Return the (X, Y) coordinate for the center point of the cell that contains the specified text.  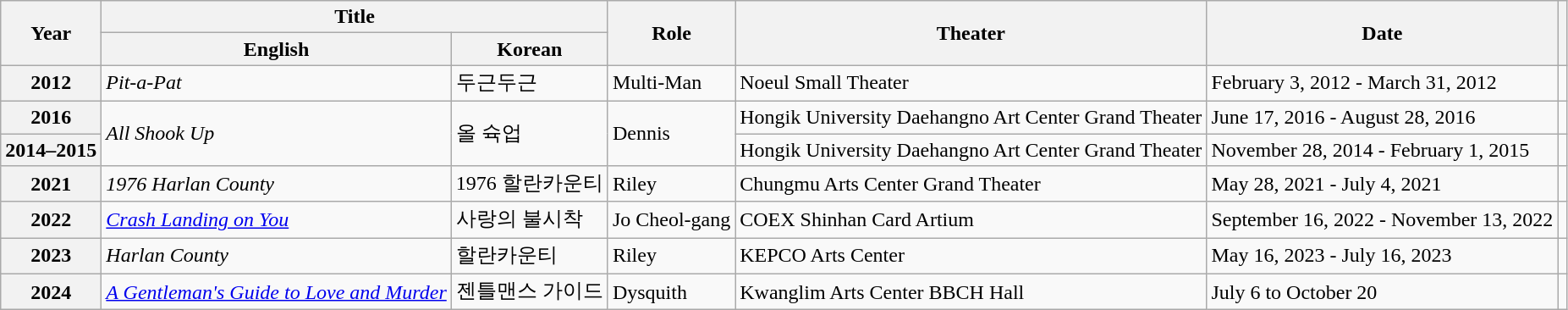
사랑의 불시착 (530, 220)
젠틀맨스 가이드 (530, 291)
2014–2015 (51, 150)
Harlan County (276, 256)
2021 (51, 185)
June 17, 2016 - August 28, 2016 (1383, 117)
Role (671, 33)
May 28, 2021 - July 4, 2021 (1383, 185)
Kwanglim Arts Center BBCH Hall (971, 291)
English (276, 49)
November 28, 2014 - February 1, 2015 (1383, 150)
COEX Shinhan Card Artium (971, 220)
Pit-a-Pat (276, 83)
Title (355, 17)
Noeul Small Theater (971, 83)
2023 (51, 256)
2016 (51, 117)
A Gentleman's Guide to Love and Murder (276, 291)
February 3, 2012 - March 31, 2012 (1383, 83)
Year (51, 33)
All Shook Up (276, 133)
Chungmu Arts Center Grand Theater (971, 185)
Multi-Man (671, 83)
할란카운티 (530, 256)
1976 Harlan County (276, 185)
Crash Landing on You (276, 220)
두근두근 (530, 83)
Korean (530, 49)
Dysquith (671, 291)
2022 (51, 220)
Dennis (671, 133)
September 16, 2022 - November 13, 2022 (1383, 220)
2024 (51, 291)
May 16, 2023 - July 16, 2023 (1383, 256)
1976 할란카운티 (530, 185)
Date (1383, 33)
Jo Cheol-gang (671, 220)
올 슉업 (530, 133)
July 6 to October 20 (1383, 291)
KEPCO Arts Center (971, 256)
Theater (971, 33)
2012 (51, 83)
